Return [X, Y] of the center of cell containing provided text 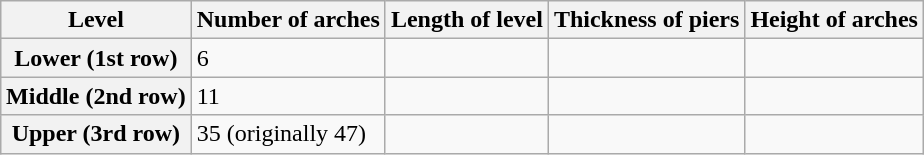
Middle (2nd row) [96, 96]
Thickness of piers [646, 20]
Number of arches [288, 20]
Upper (3rd row) [96, 134]
35 (originally 47) [288, 134]
Length of level [466, 20]
Height of arches [834, 20]
Lower (1st row) [96, 58]
Level [96, 20]
11 [288, 96]
6 [288, 58]
